Detect which cell encompasses the target text, then output its (X, Y) center coordinate. 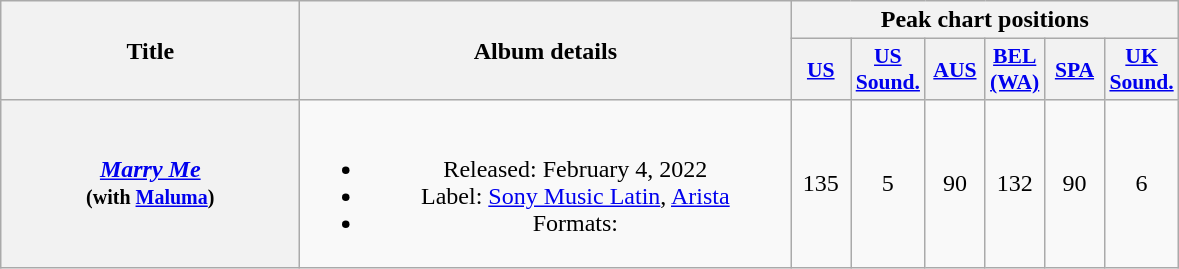
AUS (955, 70)
SPA (1075, 70)
135 (821, 184)
5 (888, 184)
Peak chart positions (985, 20)
US Sound. (888, 70)
BEL(WA) (1015, 70)
6 (1141, 184)
Released: February 4, 2022Label: Sony Music Latin, AristaFormats: (546, 184)
UKSound. (1141, 70)
Album details (546, 50)
Marry Me(with Maluma) (150, 184)
132 (1015, 184)
US (821, 70)
Title (150, 50)
